Provide the [x, y] coordinate of the cell's center where the given text is located.  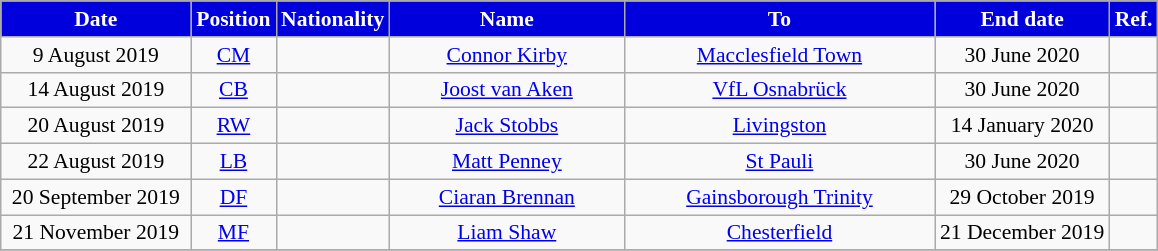
CB [234, 90]
Liam Shaw [506, 233]
End date [1022, 19]
20 August 2019 [96, 126]
LB [234, 162]
29 October 2019 [1022, 197]
Jack Stobbs [506, 126]
MF [234, 233]
VfL Osnabrück [779, 90]
DF [234, 197]
Joost van Aken [506, 90]
14 August 2019 [96, 90]
Gainsborough Trinity [779, 197]
9 August 2019 [96, 55]
CM [234, 55]
21 December 2019 [1022, 233]
Livingston [779, 126]
Matt Penney [506, 162]
To [779, 19]
Macclesfield Town [779, 55]
Connor Kirby [506, 55]
RW [234, 126]
Ref. [1134, 19]
St Pauli [779, 162]
Position [234, 19]
21 November 2019 [96, 233]
Chesterfield [779, 233]
22 August 2019 [96, 162]
20 September 2019 [96, 197]
Ciaran Brennan [506, 197]
14 January 2020 [1022, 126]
Name [506, 19]
Date [96, 19]
Nationality [332, 19]
